Detect which cell encompasses the target text, then output its (X, Y) center coordinate. 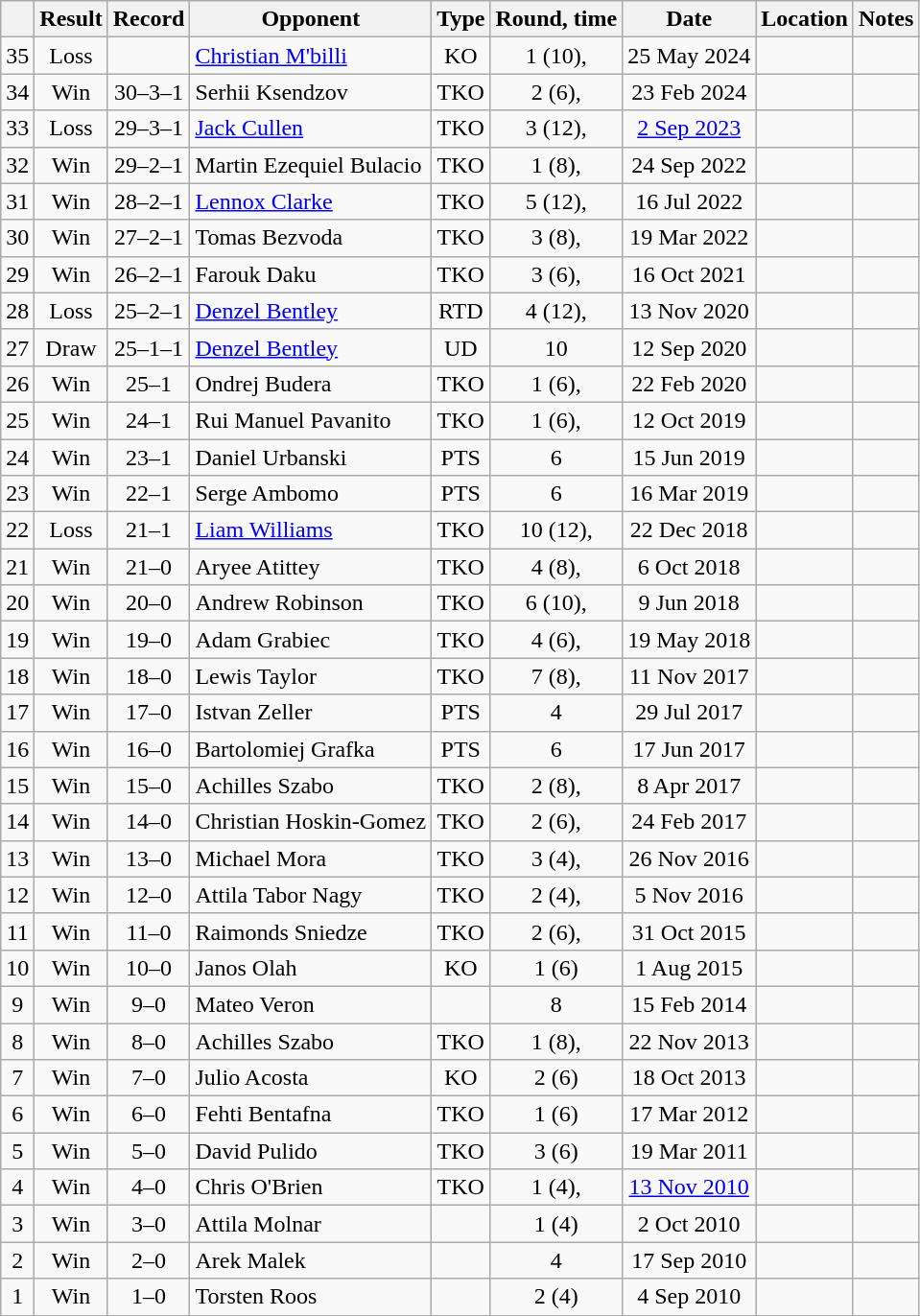
Draw (71, 347)
2 (4) (556, 1297)
16 Oct 2021 (689, 274)
Aryee Atittey (311, 567)
David Pulido (311, 1151)
2–0 (149, 1260)
19 Mar 2022 (689, 238)
10 (12), (556, 530)
Liam Williams (311, 530)
3 (6), (556, 274)
1 (4), (556, 1187)
Adam Grabiec (311, 640)
Lennox Clarke (311, 201)
5 (17, 1151)
30–3–1 (149, 92)
RTD (460, 311)
33 (17, 129)
Attila Molnar (311, 1224)
23 (17, 494)
3–0 (149, 1224)
15 (17, 786)
2 (6) (556, 1078)
13 Nov 2010 (689, 1187)
15–0 (149, 786)
19 May 2018 (689, 640)
26 (17, 384)
11 (17, 931)
3 (6) (556, 1151)
4 (8), (556, 567)
7 (17, 1078)
25–2–1 (149, 311)
25 (17, 420)
12 (17, 895)
7 (8), (556, 676)
16 (17, 749)
6–0 (149, 1115)
22 Nov 2013 (689, 1041)
Rui Manuel Pavanito (311, 420)
17 Mar 2012 (689, 1115)
21 (17, 567)
4 (12), (556, 311)
Chris O'Brien (311, 1187)
24 (17, 458)
11–0 (149, 931)
Tomas Bezvoda (311, 238)
5 Nov 2016 (689, 895)
1 (17, 1297)
4 Sep 2010 (689, 1297)
17 Sep 2010 (689, 1260)
8–0 (149, 1041)
28–2–1 (149, 201)
16–0 (149, 749)
32 (17, 165)
22 Feb 2020 (689, 384)
29–3–1 (149, 129)
1 Aug 2015 (689, 968)
UD (460, 347)
1 (4) (556, 1224)
22 Dec 2018 (689, 530)
6 (10), (556, 603)
19 (17, 640)
19 Mar 2011 (689, 1151)
9 Jun 2018 (689, 603)
22–1 (149, 494)
31 (17, 201)
24 Feb 2017 (689, 822)
12–0 (149, 895)
24–1 (149, 420)
25 May 2024 (689, 56)
16 Jul 2022 (689, 201)
2 (17, 1260)
Torsten Roos (311, 1297)
3 (12), (556, 129)
Serhii Ksendzov (311, 92)
Farouk Daku (311, 274)
1 (10), (556, 56)
17 (17, 713)
Round, time (556, 19)
25–1 (149, 384)
2 Oct 2010 (689, 1224)
17 Jun 2017 (689, 749)
Michael Mora (311, 858)
26 Nov 2016 (689, 858)
10–0 (149, 968)
29 (17, 274)
15 Jun 2019 (689, 458)
Serge Ambomo (311, 494)
12 Oct 2019 (689, 420)
18 Oct 2013 (689, 1078)
20–0 (149, 603)
24 Sep 2022 (689, 165)
13 Nov 2020 (689, 311)
18 (17, 676)
29–2–1 (149, 165)
11 Nov 2017 (689, 676)
Ondrej Budera (311, 384)
7–0 (149, 1078)
6 Oct 2018 (689, 567)
27–2–1 (149, 238)
4 (6), (556, 640)
14 (17, 822)
13 (17, 858)
Lewis Taylor (311, 676)
2 (4), (556, 895)
2 (8), (556, 786)
29 Jul 2017 (689, 713)
Fehti Bentafna (311, 1115)
20 (17, 603)
Martin Ezequiel Bulacio (311, 165)
Mateo Veron (311, 1004)
30 (17, 238)
Istvan Zeller (311, 713)
34 (17, 92)
Record (149, 19)
31 Oct 2015 (689, 931)
Location (805, 19)
Attila Tabor Nagy (311, 895)
Christian M'billi (311, 56)
14–0 (149, 822)
Janos Olah (311, 968)
28 (17, 311)
8 Apr 2017 (689, 786)
Raimonds Sniedze (311, 931)
23 Feb 2024 (689, 92)
Notes (885, 19)
9–0 (149, 1004)
13–0 (149, 858)
19–0 (149, 640)
3 (4), (556, 858)
16 Mar 2019 (689, 494)
12 Sep 2020 (689, 347)
Arek Malek (311, 1260)
Andrew Robinson (311, 603)
Result (71, 19)
3 (8), (556, 238)
21–0 (149, 567)
22 (17, 530)
1–0 (149, 1297)
35 (17, 56)
17–0 (149, 713)
18–0 (149, 676)
25–1–1 (149, 347)
Daniel Urbanski (311, 458)
2 Sep 2023 (689, 129)
15 Feb 2014 (689, 1004)
Jack Cullen (311, 129)
3 (17, 1224)
21–1 (149, 530)
26–2–1 (149, 274)
Bartolomiej Grafka (311, 749)
Opponent (311, 19)
Julio Acosta (311, 1078)
27 (17, 347)
Date (689, 19)
Christian Hoskin-Gomez (311, 822)
23–1 (149, 458)
5 (12), (556, 201)
9 (17, 1004)
4–0 (149, 1187)
Type (460, 19)
5–0 (149, 1151)
